Detect which cell encompasses the target text, then output its [X, Y] center coordinate. 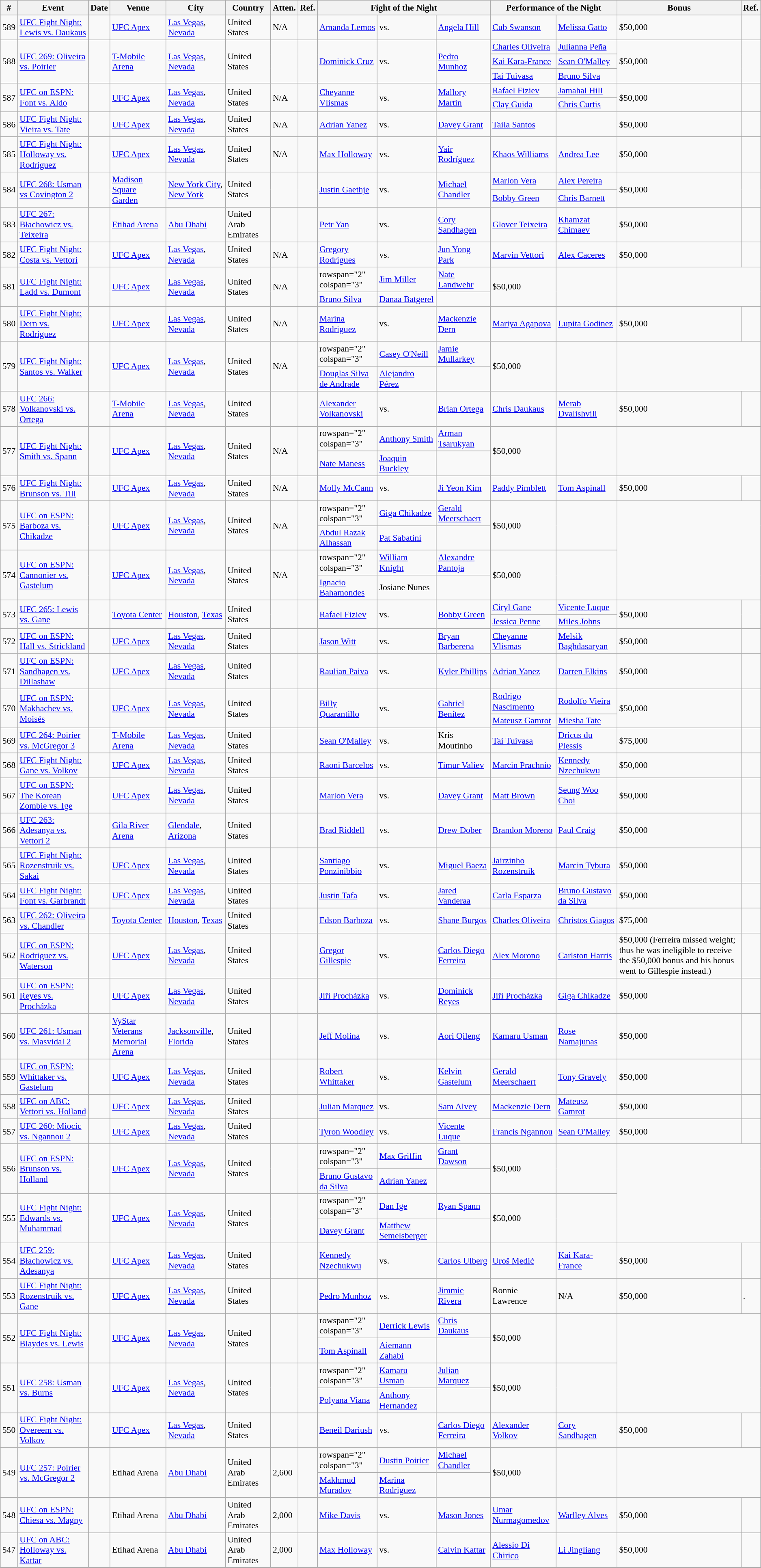
Nate Maness [347, 464]
Polyana Viana [347, 1400]
Francis Ngannou [523, 1132]
Molly McCann [347, 489]
Taila Santos [523, 124]
Li Jingliang [586, 1551]
Ignacio Bahamondes [347, 588]
Date [99, 8]
Ronnie Lawrence [523, 1296]
Tony Gravely [586, 1076]
562 [9, 955]
Alexander Volkov [523, 1430]
568 [9, 766]
UFC 267: Błachowicz vs. Teixeira [53, 225]
Justin Tafa [347, 895]
Robert Whittaker [347, 1076]
Billy Quarantillo [347, 709]
$50,000 (Ferreira missed weight; thus he was ineligible to receive the $50,000 bonus and his bonus went to Gillespie instead.) [679, 955]
547 [9, 1551]
589 [9, 28]
UFC 265: Lewis vs. Gane [53, 615]
Alessio Di Chirico [523, 1551]
Glover Teixeira [523, 225]
City [196, 8]
576 [9, 489]
Carlos Ulberg [463, 1261]
Jason Witt [347, 641]
Seung Woo Choi [586, 796]
575 [9, 526]
Rose Namajunas [586, 1036]
Paul Craig [586, 830]
UFC on ESPN: Whittaker vs. Gastelum [53, 1076]
Josiane Nunes [407, 588]
Anthony Hernandez [407, 1400]
Douglas Silva de Andrade [347, 379]
586 [9, 124]
Mariya Agapova [523, 324]
Bryan Barberena [463, 641]
Nate Landwehr [463, 279]
New York City, New York [196, 190]
Tyron Woodley [347, 1132]
UFC Fight Night: Edwards vs. Muhammad [53, 1218]
567 [9, 796]
Christos Giagos [586, 921]
553 [9, 1296]
Miles Johns [586, 622]
Carlston Harris [586, 955]
578 [9, 409]
VyStar Veterans Memorial Arena [138, 1036]
UFC 258: Usman vs. Burns [53, 1388]
585 [9, 154]
Raoni Barcelos [347, 766]
564 [9, 895]
577 [9, 451]
Alex Morono [523, 955]
Fight of the Night [404, 8]
Carla Esparza [523, 895]
Petr Yan [347, 225]
Cub Swanson [523, 28]
Grant Dawson [463, 1156]
Arman Tsarukyan [463, 438]
Mike Davis [347, 1515]
Khamzat Chimaev [586, 225]
UFC Fight Night: Overeem vs. Volkov [53, 1430]
Anthony Smith [407, 438]
Khaos Williams [523, 154]
UFC Fight Night: Lewis vs. Daukaus [53, 28]
Gila River Arena [138, 830]
UFC 264: Poirier vs. McGregor 3 [53, 740]
Mason Jones [463, 1515]
UFC Fight Night: Gane vs. Volkov [53, 766]
UFC Fight Night: Rozenstruik vs. Gane [53, 1296]
Casey O'Neill [407, 354]
UFC on ESPN: Barboza vs. Chikadze [53, 526]
Jacksonville, Florida [196, 1036]
Amanda Lemos [347, 28]
571 [9, 671]
Event [53, 8]
UFC 266: Volkanovski vs. Ortega [53, 409]
Brad Riddell [347, 830]
Timur Valiev [463, 766]
557 [9, 1132]
UFC on ESPN: The Korean Zombie vs. Ige [53, 796]
UFC on ESPN: Rodriguez vs. Waterson [53, 955]
Derrick Lewis [407, 1326]
Alex Pereira [586, 181]
UFC on ESPN: Brunson vs. Holland [53, 1169]
Gabriel Benítez [463, 709]
549 [9, 1473]
Alejandro Pérez [407, 379]
Mallory Martin [463, 97]
UFC on ESPN: Cannonier vs. Gastelum [53, 575]
563 [9, 921]
Dustin Poirier [407, 1460]
Dominick Reyes [463, 996]
Jairzinho Rozenstruik [523, 866]
Marvin Vettori [523, 255]
Makhmud Muradov [347, 1485]
UFC Fight Night: Vieira vs. Tate [53, 124]
Alexander Volkanovski [347, 409]
UFC Fight Night: Ladd vs. Dumont [53, 287]
Jun Yong Park [463, 255]
Jamie Mullarkey [463, 354]
UFC on ESPN: Makhachev vs. Moisés [53, 709]
Aori Qileng [463, 1036]
Pat Sabatini [407, 538]
Madison Square Garden [138, 190]
Matt Brown [523, 796]
Angela Hill [463, 28]
UFC on ESPN: Reyes vs. Procházka [53, 996]
Kyler Phillips [463, 671]
UFC Fight Night: Blaydes vs. Lewis [53, 1338]
UFC on ESPN: Chiesa vs. Magny [53, 1515]
Abdul Razak Alhassan [347, 538]
UFC Fight Night: Costa vs. Vettori [53, 255]
Merab Dvalishvili [586, 409]
Santiago Ponzinibbio [347, 866]
Jared Vanderaa [463, 895]
Performance of the Night [554, 8]
Rodolfo Vieira [586, 701]
Bonus [679, 8]
Dan Ige [407, 1206]
UFC 269: Oliveira vs. Poirier [53, 62]
. [751, 1296]
Yair Rodríguez [463, 154]
Julianna Peña [586, 47]
Miguel Baeza [463, 866]
UFC 268: Usman vs Covington 2 [53, 190]
580 [9, 324]
Justin Gaethje [347, 190]
556 [9, 1169]
Sam Alvey [463, 1106]
Matthew Semelsberger [407, 1231]
Umar Nurmagomedov [523, 1515]
UFC 257: Poirier vs. McGregor 2 [53, 1473]
Rodrigo Nascimento [523, 701]
548 [9, 1515]
583 [9, 225]
581 [9, 287]
UFC 260: Miocic vs. Ngannou 2 [53, 1132]
Atten. [284, 8]
Jim Miller [407, 279]
Joaquin Buckley [407, 464]
Marcin Prachnio [523, 766]
2,600 [284, 1473]
UFC 261: Usman vs. Masvidal 2 [53, 1036]
Alex Caceres [586, 255]
555 [9, 1218]
Kris Moutinho [463, 740]
Shane Burgos [463, 921]
560 [9, 1036]
559 [9, 1076]
# [9, 8]
Beneil Dariush [347, 1430]
UFC on ABC: Holloway vs. Kattar [53, 1551]
UFC Fight Night: Smith vs. Spann [53, 451]
Andrea Lee [586, 154]
Melsik Baghdasaryan [586, 641]
Dominick Cruz [347, 62]
UFC Fight Night: Dern vs. Rodriguez [53, 324]
Jimmie Rivera [463, 1296]
574 [9, 575]
584 [9, 190]
Brian Ortega [463, 409]
558 [9, 1106]
Ryan Spann [463, 1206]
Edson Barboza [347, 921]
Calvin Kattar [463, 1551]
572 [9, 641]
565 [9, 866]
566 [9, 830]
UFC Fight Night: Santos vs. Walker [53, 367]
Max Griffin [407, 1156]
UFC Fight Night: Rozenstruik vs. Sakai [53, 866]
UFC Fight Night: Brunson vs. Till [53, 489]
Jessica Penne [523, 622]
Gregory Rodrigues [347, 255]
UFC on ESPN: Font vs. Aldo [53, 97]
Glendale, Arizona [196, 830]
Marcin Tybura [586, 866]
Dricus du Plessis [586, 740]
551 [9, 1388]
Clay Guida [523, 105]
Miesha Tate [586, 721]
Paddy Pimblett [523, 489]
UFC on ESPN: Hall vs. Strickland [53, 641]
UFC 259: Błachowicz vs. Adesanya [53, 1261]
UFC Fight Night: Font vs. Garbrandt [53, 895]
Jeff Molina [347, 1036]
Aiemann Zahabi [407, 1351]
554 [9, 1261]
Lupita Godinez [586, 324]
Brandon Moreno [523, 830]
Kelvin Gastelum [463, 1076]
Melissa Gatto [586, 28]
579 [9, 367]
Country [248, 8]
587 [9, 97]
Venue [138, 8]
570 [9, 709]
552 [9, 1338]
UFC 263: Adesanya vs. Vettori 2 [53, 830]
Ji Yeon Kim [463, 489]
561 [9, 996]
Gregor Gillespie [347, 955]
Ciryl Gane [523, 607]
UFC Fight Night: Holloway vs. Rodríguez [53, 154]
Raulian Paiva [347, 671]
550 [9, 1430]
Chris Barnett [586, 198]
569 [9, 740]
UFC on ESPN: Sandhagen vs. Dillashaw [53, 671]
582 [9, 255]
William Knight [407, 563]
573 [9, 615]
Warlley Alves [586, 1515]
UFC 262: Oliveira vs. Chandler [53, 921]
Danaa Batgerel [407, 299]
Darren Elkins [586, 671]
Jamahal Hill [586, 91]
588 [9, 62]
Alexandre Pantoja [463, 563]
Chris Curtis [586, 105]
Drew Dober [463, 830]
UFC on ABC: Vettori vs. Holland [53, 1106]
Uroš Medić [523, 1261]
